Output the (X, Y) coordinate of the center of the cell containing the given text.  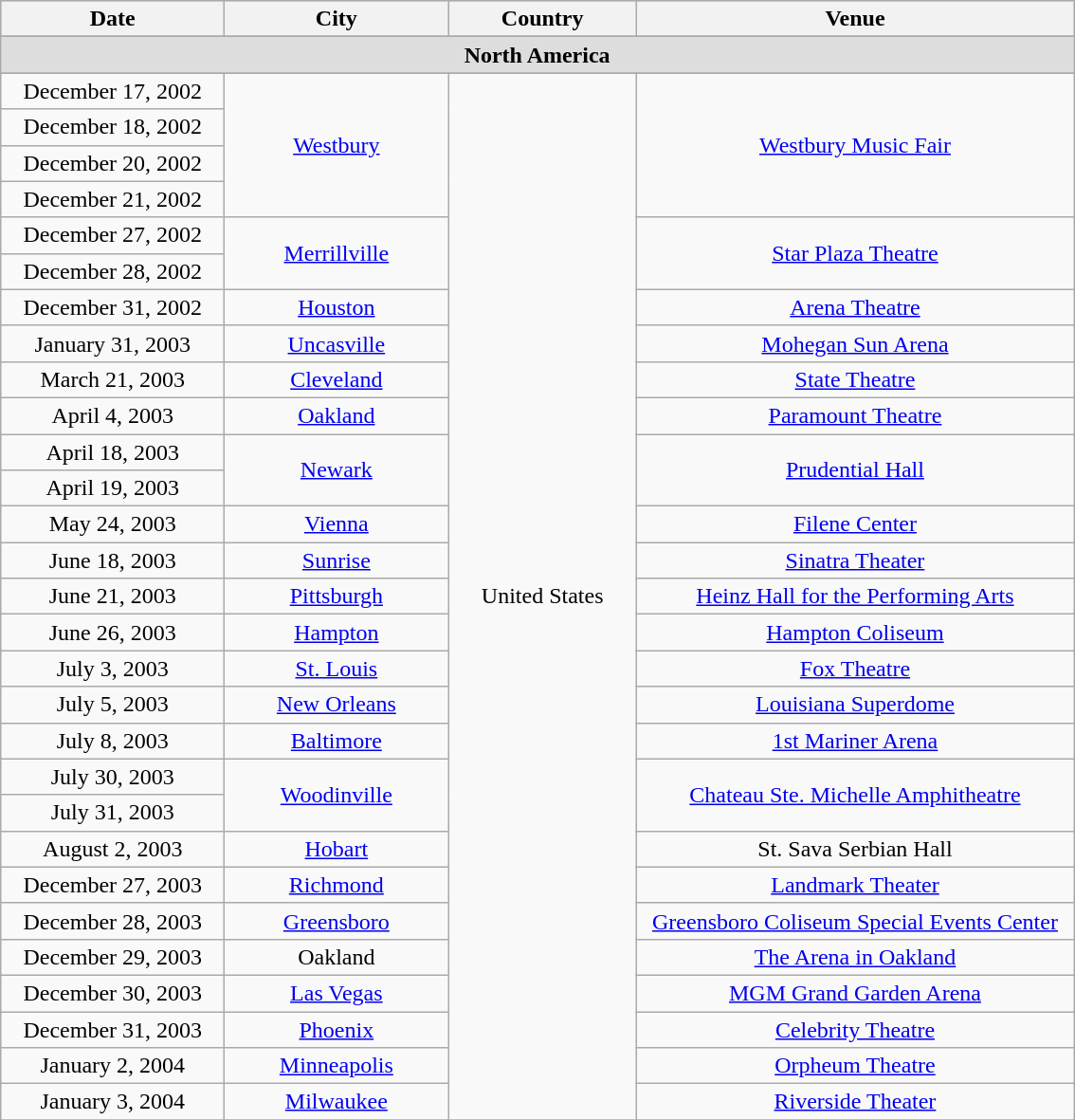
July 3, 2003 (113, 669)
Fox Theatre (855, 669)
Paramount Theatre (855, 415)
April 4, 2003 (113, 415)
July 5, 2003 (113, 705)
January 3, 2004 (113, 1102)
North America (537, 55)
Louisiana Superdome (855, 705)
May 24, 2003 (113, 524)
December 20, 2002 (113, 163)
The Arena in Oakland (855, 957)
Milwaukee (337, 1102)
Newark (337, 470)
Orpheum Theatre (855, 1066)
Celebrity Theatre (855, 1029)
January 2, 2004 (113, 1066)
Hampton (337, 633)
December 29, 2003 (113, 957)
June 18, 2003 (113, 560)
December 18, 2002 (113, 127)
Merrillville (337, 253)
Heinz Hall for the Performing Arts (855, 597)
Country (542, 19)
Landmark Theater (855, 885)
Filene Center (855, 524)
December 28, 2002 (113, 271)
December 30, 2003 (113, 993)
December 31, 2003 (113, 1029)
Richmond (337, 885)
Westbury Music Fair (855, 145)
Greensboro (337, 921)
April 18, 2003 (113, 452)
Cleveland (337, 379)
March 21, 2003 (113, 379)
January 31, 2003 (113, 343)
April 19, 2003 (113, 488)
June 26, 2003 (113, 633)
Houston (337, 307)
Phoenix (337, 1029)
Las Vegas (337, 993)
St. Louis (337, 669)
MGM Grand Garden Arena (855, 993)
December 21, 2002 (113, 199)
St. Sava Serbian Hall (855, 849)
City (337, 19)
December 31, 2002 (113, 307)
New Orleans (337, 705)
December 27, 2003 (113, 885)
Sinatra Theater (855, 560)
United States (542, 597)
December 28, 2003 (113, 921)
June 21, 2003 (113, 597)
Vienna (337, 524)
December 17, 2002 (113, 91)
Greensboro Coliseum Special Events Center (855, 921)
Riverside Theater (855, 1102)
July 31, 2003 (113, 813)
Venue (855, 19)
Prudential Hall (855, 470)
Date (113, 19)
1st Mariner Arena (855, 741)
July 8, 2003 (113, 741)
Mohegan Sun Arena (855, 343)
Chateau Ste. Michelle Amphitheatre (855, 795)
Minneapolis (337, 1066)
July 30, 2003 (113, 777)
Pittsburgh (337, 597)
Star Plaza Theatre (855, 253)
Hampton Coliseum (855, 633)
Arena Theatre (855, 307)
Baltimore (337, 741)
State Theatre (855, 379)
Uncasville (337, 343)
Hobart (337, 849)
Woodinville (337, 795)
December 27, 2002 (113, 235)
Sunrise (337, 560)
August 2, 2003 (113, 849)
Westbury (337, 145)
